For the text-containing cell, return its midpoint in (X, Y) coordinate format. 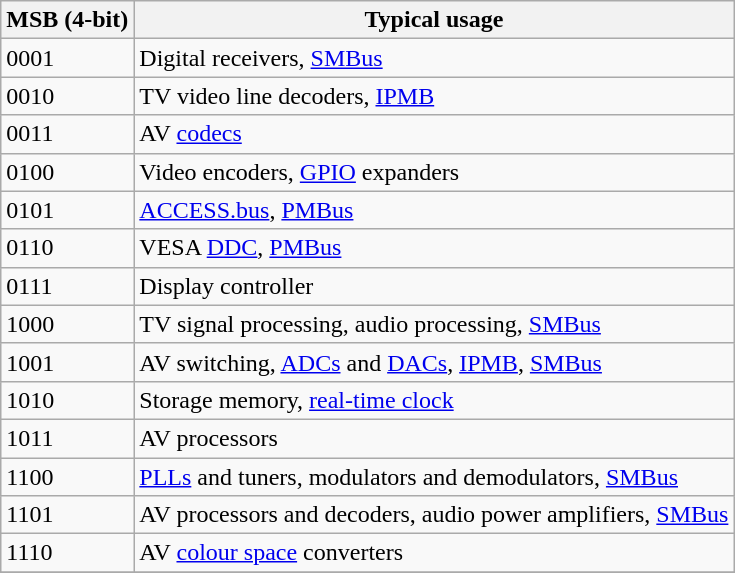
Storage memory, real-time clock (434, 400)
Typical usage (434, 20)
VESA DDC, PMBus (434, 248)
ACCESS.bus, PMBus (434, 210)
0111 (68, 286)
0110 (68, 248)
AV processors (434, 438)
1001 (68, 362)
1010 (68, 400)
PLLs and tuners, modulators and demodulators, SMBus (434, 477)
TV video line decoders, IPMB (434, 96)
1011 (68, 438)
Display controller (434, 286)
1000 (68, 324)
0010 (68, 96)
MSB (4-bit) (68, 20)
0001 (68, 58)
1110 (68, 553)
0101 (68, 210)
Digital receivers, SMBus (434, 58)
AV colour space converters (434, 553)
1100 (68, 477)
0100 (68, 172)
Video encoders, GPIO expanders (434, 172)
TV signal processing, audio processing, SMBus (434, 324)
AV switching, ADCs and DACs, IPMB, SMBus (434, 362)
1101 (68, 515)
AV codecs (434, 134)
0011 (68, 134)
AV processors and decoders, audio power amplifiers, SMBus (434, 515)
